Extract the (x, y) coordinate from the center of the cell holding the provided text.  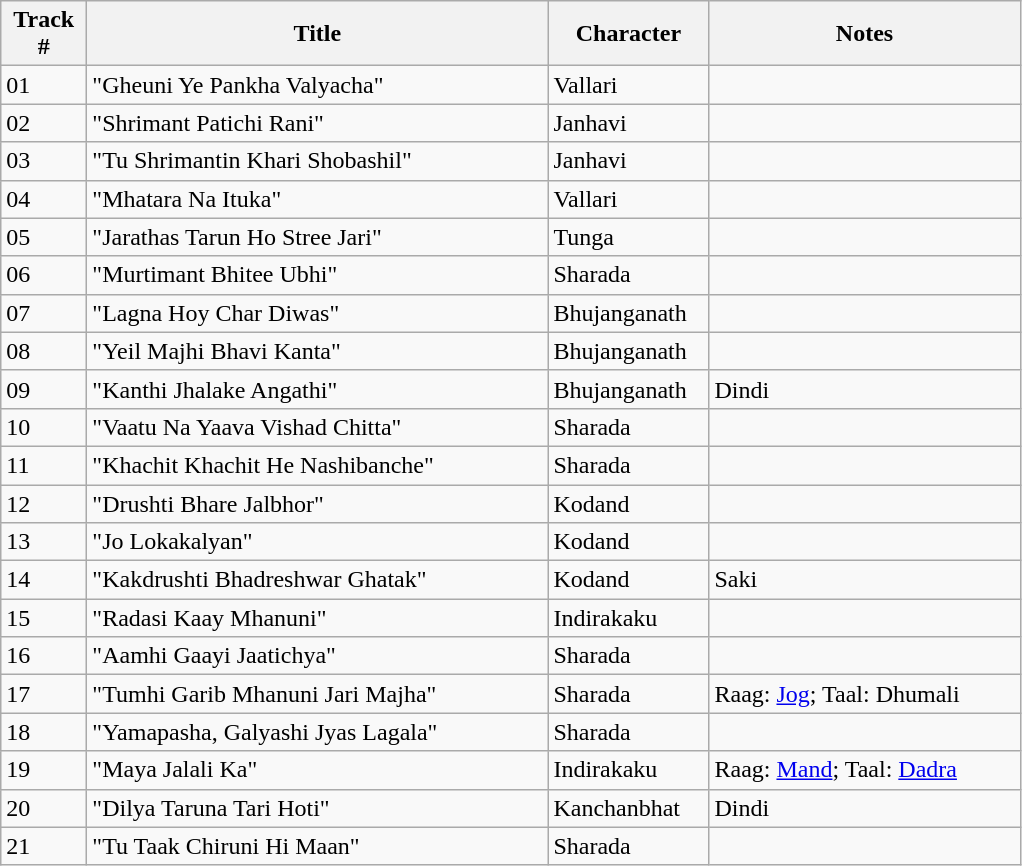
12 (44, 503)
15 (44, 618)
19 (44, 770)
"Tumhi Garib Mhanuni Jari Majha" (318, 694)
02 (44, 123)
13 (44, 542)
20 (44, 808)
"Mhatara Na Ituka" (318, 199)
"Khachit Khachit He Nashibanche" (318, 465)
14 (44, 580)
08 (44, 351)
"Maya Jalali Ka" (318, 770)
17 (44, 694)
Track # (44, 34)
01 (44, 85)
"Lagna Hoy Char Diwas" (318, 313)
18 (44, 732)
10 (44, 427)
"Shrimant Patichi Rani" (318, 123)
Raag: Jog; Taal: Dhumali (864, 694)
"Yeil Majhi Bhavi Kanta" (318, 351)
16 (44, 656)
03 (44, 161)
"Kanthi Jhalake Angathi" (318, 389)
"Aamhi Gaayi Jaatichya" (318, 656)
"Vaatu Na Yaava Vishad Chitta" (318, 427)
Kanchanbhat (628, 808)
"Gheuni Ye Pankha Valyacha" (318, 85)
"Tu Shrimantin Khari Shobashil" (318, 161)
Title (318, 34)
"Jo Lokakalyan" (318, 542)
Tunga (628, 237)
"Tu Taak Chiruni Hi Maan" (318, 846)
07 (44, 313)
Notes (864, 34)
04 (44, 199)
"Jarathas Tarun Ho Stree Jari" (318, 237)
"Radasi Kaay Mhanuni" (318, 618)
Character (628, 34)
"Drushti Bhare Jalbhor" (318, 503)
21 (44, 846)
"Dilya Taruna Tari Hoti" (318, 808)
"Yamapasha, Galyashi Jyas Lagala" (318, 732)
"Kakdrushti Bhadreshwar Ghatak" (318, 580)
11 (44, 465)
05 (44, 237)
Raag: Mand; Taal: Dadra (864, 770)
06 (44, 275)
09 (44, 389)
"Murtimant Bhitee Ubhi" (318, 275)
Saki (864, 580)
